Capture the cell that displays the provided text and extract its (x, y) central coordinate. 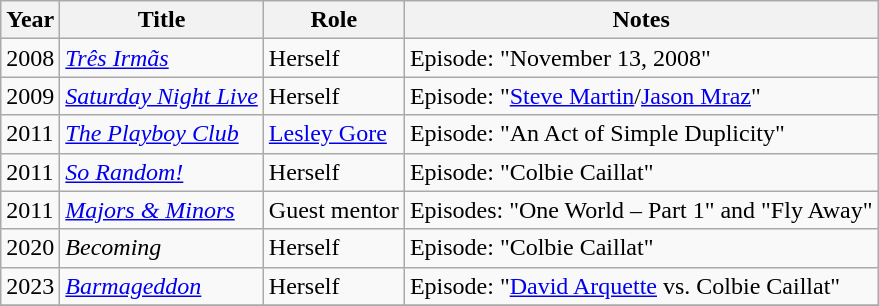
Episode: "David Arquette vs. Colbie Caillat" (641, 286)
2020 (30, 248)
Barmageddon (162, 286)
Episode: "An Act of Simple Duplicity" (641, 134)
So Random! (162, 172)
2008 (30, 58)
The Playboy Club (162, 134)
Três Irmãs (162, 58)
Saturday Night Live (162, 96)
Year (30, 20)
Guest mentor (334, 210)
Title (162, 20)
2009 (30, 96)
2023 (30, 286)
Lesley Gore (334, 134)
Role (334, 20)
Notes (641, 20)
Majors & Minors (162, 210)
Episode: "November 13, 2008" (641, 58)
Episode: "Steve Martin/Jason Mraz" (641, 96)
Episodes: "One World – Part 1" and "Fly Away" (641, 210)
Becoming (162, 248)
